Search for the cell housing the specified text and yield its (X, Y) center coordinate. 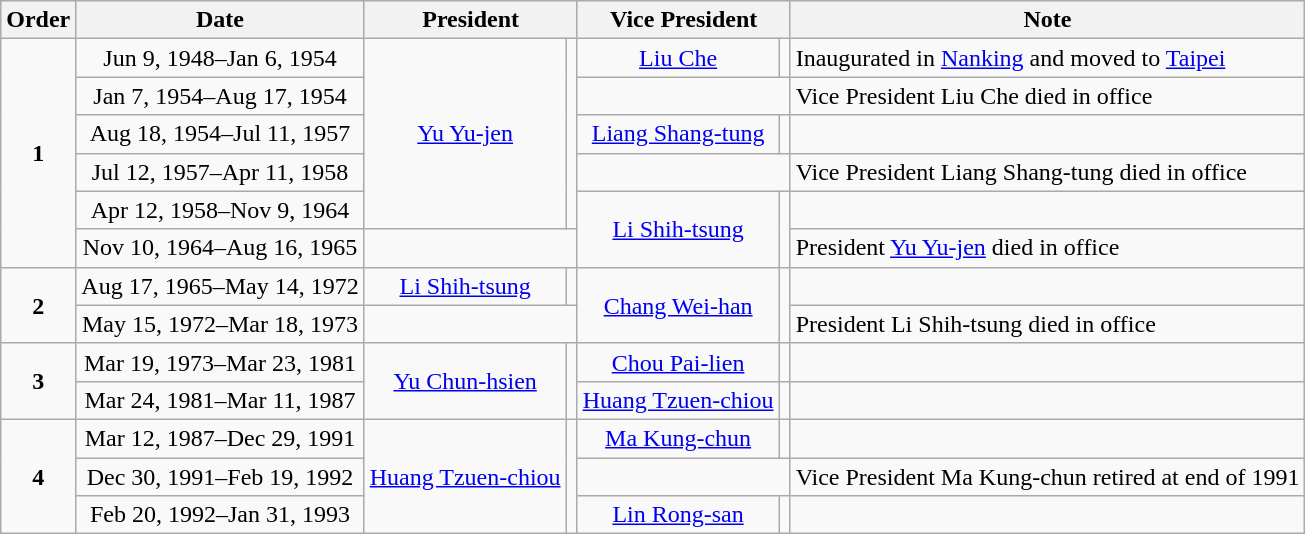
Vice President Liang Shang-tung died in office (1048, 172)
Jun 9, 1948–Jan 6, 1954 (220, 58)
Vice President (684, 20)
Yu Chun-hsien (465, 381)
Lin Rong-san (678, 515)
1 (38, 153)
Ma Kung-chun (678, 438)
Order (38, 20)
Mar 19, 1973–Mar 23, 1981 (220, 362)
Liu Che (678, 58)
Nov 10, 1964–Aug 16, 1965 (220, 248)
Aug 18, 1954–Jul 11, 1957 (220, 134)
Feb 20, 1992–Jan 31, 1993 (220, 515)
Yu Yu-jen (465, 134)
Jan 7, 1954–Aug 17, 1954 (220, 96)
Vice President Liu Che died in office (1048, 96)
Jul 12, 1957–Apr 11, 1958 (220, 172)
Liang Shang-tung (678, 134)
President (470, 20)
Inaugurated in Nanking and moved to Taipei (1048, 58)
Date (220, 20)
President Li Shih-tsung died in office (1048, 324)
Chang Wei-han (678, 305)
Note (1048, 20)
Mar 12, 1987–Dec 29, 1991 (220, 438)
Dec 30, 1991–Feb 19, 1992 (220, 477)
Aug 17, 1965–May 14, 1972 (220, 286)
Chou Pai-lien (678, 362)
3 (38, 381)
Mar 24, 1981–Mar 11, 1987 (220, 400)
Vice President Ma Kung-chun retired at end of 1991 (1048, 477)
Apr 12, 1958–Nov 9, 1964 (220, 210)
President Yu Yu-jen died in office (1048, 248)
2 (38, 305)
4 (38, 476)
May 15, 1972–Mar 18, 1973 (220, 324)
